Return [x, y] of the center of cell containing provided text 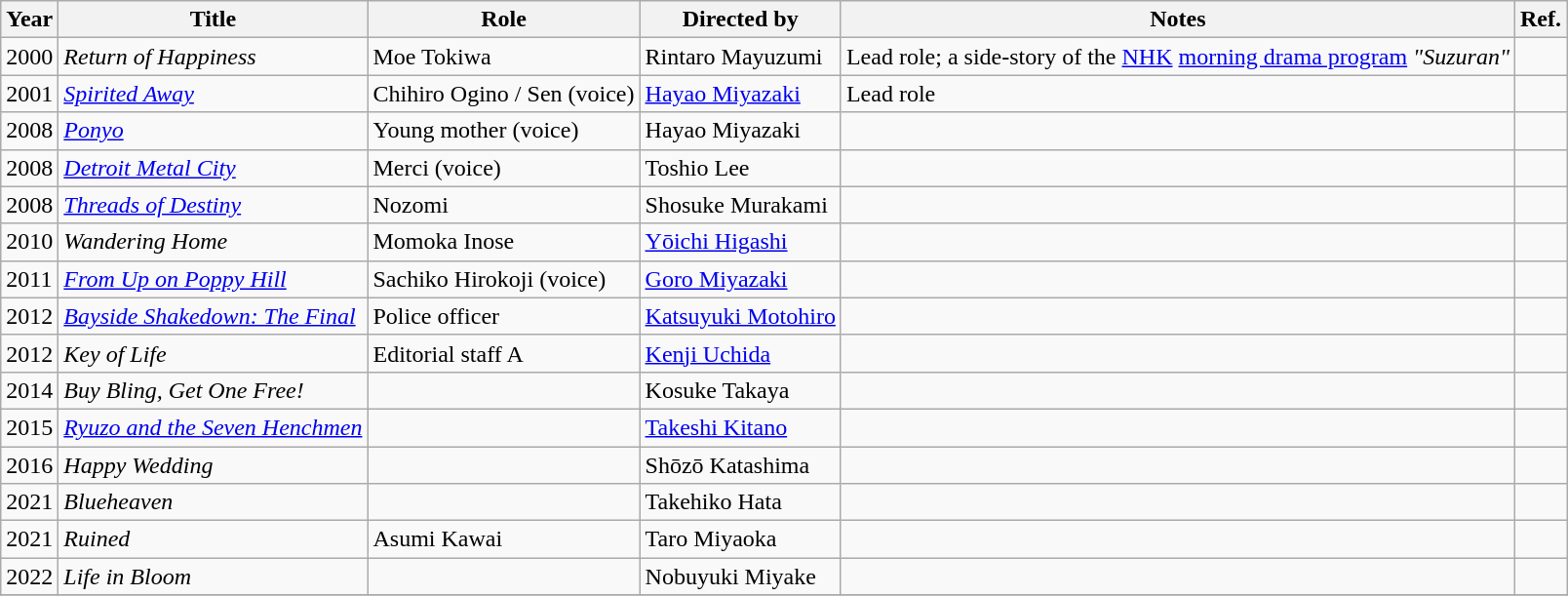
Kenji Uchida [740, 353]
2011 [29, 279]
Spirited Away [213, 94]
Year [29, 20]
Kosuke Takaya [740, 390]
Editorial staff A [503, 353]
Nozomi [503, 205]
Young mother (voice) [503, 131]
Return of Happiness [213, 57]
Wandering Home [213, 242]
Moe Tokiwa [503, 57]
Role [503, 20]
Nobuyuki Miyake [740, 576]
Asumi Kawai [503, 539]
Lead role [1178, 94]
2000 [29, 57]
Notes [1178, 20]
Directed by [740, 20]
Life in Bloom [213, 576]
Ryuzo and the Seven Henchmen [213, 427]
Merci (voice) [503, 168]
Blueheaven [213, 502]
Takeshi Kitano [740, 427]
Ponyo [213, 131]
2010 [29, 242]
Goro Miyazaki [740, 279]
Title [213, 20]
Ref. [1541, 20]
Sachiko Hirokoji (voice) [503, 279]
Shosuke Murakami [740, 205]
2022 [29, 576]
Yōichi Higashi [740, 242]
Ruined [213, 539]
Momoka Inose [503, 242]
Chihiro Ogino / Sen (voice) [503, 94]
Toshio Lee [740, 168]
From Up on Poppy Hill [213, 279]
Bayside Shakedown: The Final [213, 316]
Buy Bling, Get One Free! [213, 390]
2015 [29, 427]
2014 [29, 390]
Katsuyuki Motohiro [740, 316]
2001 [29, 94]
Detroit Metal City [213, 168]
Takehiko Hata [740, 502]
2016 [29, 465]
Police officer [503, 316]
Happy Wedding [213, 465]
Rintaro Mayuzumi [740, 57]
Threads of Destiny [213, 205]
Key of Life [213, 353]
Shōzō Katashima [740, 465]
Lead role; a side-story of the NHK morning drama program "Suzuran" [1178, 57]
Taro Miyaoka [740, 539]
